Capture the cell that displays the provided text and extract its (X, Y) central coordinate. 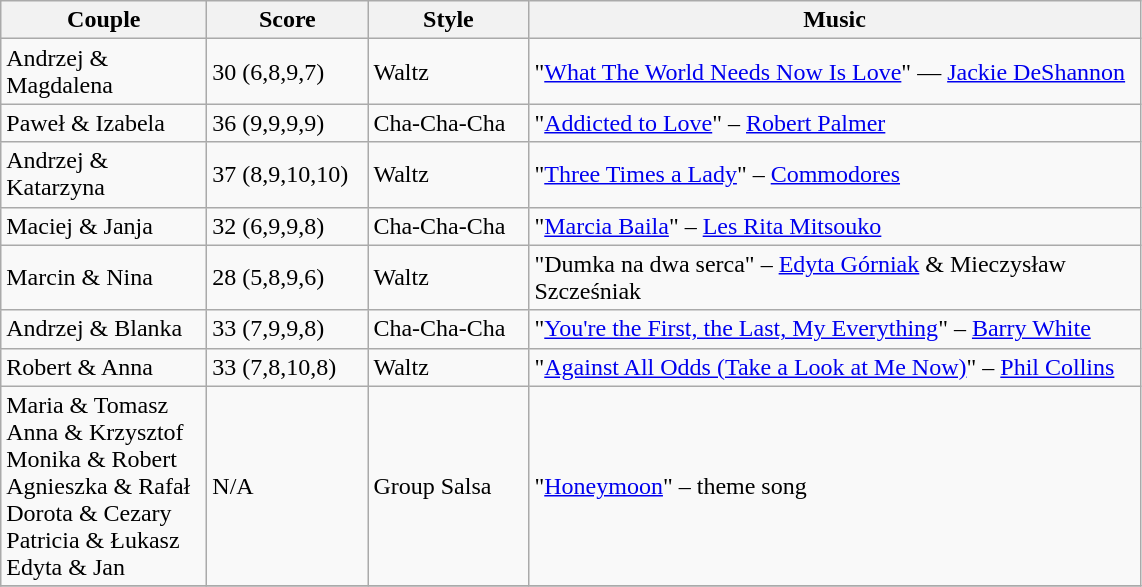
Robert & Anna (104, 367)
Andrzej & Magdalena (104, 72)
"Marcia Baila" – Les Rita Mitsouko (834, 226)
Music (834, 20)
Score (288, 20)
"You're the First, the Last, My Everything" – Barry White (834, 329)
36 (9,9,9,9) (288, 123)
Group Salsa (448, 486)
Maciej & Janja (104, 226)
"What The World Needs Now Is Love" — Jackie DeShannon (834, 72)
N/A (288, 486)
37 (8,9,10,10) (288, 174)
Marcin & Nina (104, 278)
Maria & TomaszAnna & KrzysztofMonika & RobertAgnieszka & RafałDorota & CezaryPatricia & ŁukaszEdyta & Jan (104, 486)
"Dumka na dwa serca" – Edyta Górniak & Mieczysław Szcześniak (834, 278)
Andrzej & Katarzyna (104, 174)
33 (7,8,10,8) (288, 367)
"Three Times a Lady" – Commodores (834, 174)
"Against All Odds (Take a Look at Me Now)" – Phil Collins (834, 367)
Style (448, 20)
33 (7,9,9,8) (288, 329)
28 (5,8,9,6) (288, 278)
Couple (104, 20)
30 (6,8,9,7) (288, 72)
"Honeymoon" – theme song (834, 486)
Paweł & Izabela (104, 123)
Andrzej & Blanka (104, 329)
32 (6,9,9,8) (288, 226)
"Addicted to Love" – Robert Palmer (834, 123)
